Detect which cell encompasses the target text, then output its [X, Y] center coordinate. 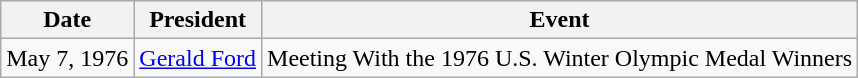
Gerald Ford [198, 58]
Event [560, 20]
Date [68, 20]
Meeting With the 1976 U.S. Winter Olympic Medal Winners [560, 58]
President [198, 20]
May 7, 1976 [68, 58]
